Identify which cell holds the provided text, then report its [X, Y] central coordinate. 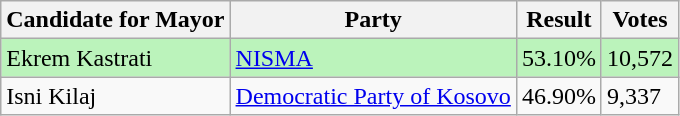
Candidate for Mayor [116, 20]
Votes [640, 20]
NISMA [373, 58]
46.90% [558, 96]
Result [558, 20]
Isni Kilaj [116, 96]
Democratic Party of Kosovo [373, 96]
10,572 [640, 58]
Ekrem Kastrati [116, 58]
9,337 [640, 96]
Party [373, 20]
53.10% [558, 58]
